Scan for the cell matching the given text and deliver its (X, Y) coordinate at center. 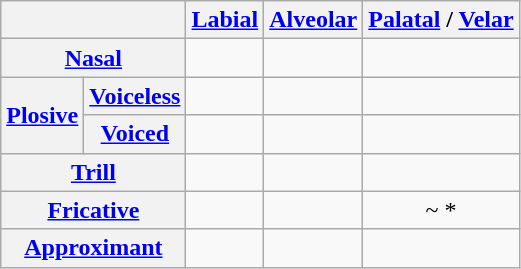
Approximant (94, 248)
Voiceless (135, 96)
Alveolar (314, 20)
Nasal (94, 58)
Trill (94, 172)
Palatal / Velar (441, 20)
~ * (441, 210)
Voiced (135, 134)
Labial (225, 20)
Fricative (94, 210)
Plosive (42, 115)
